Determine the [X, Y] coordinate at the center of the cell enclosing the given text.  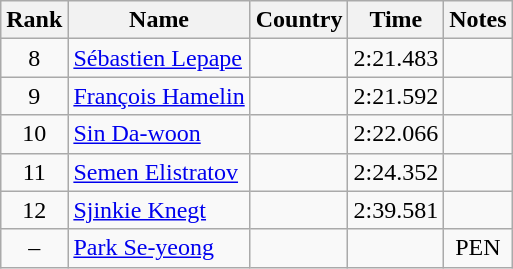
Time [396, 20]
12 [34, 210]
Sébastien Lepape [159, 58]
François Hamelin [159, 96]
2:24.352 [396, 172]
10 [34, 134]
Notes [478, 20]
11 [34, 172]
PEN [478, 248]
8 [34, 58]
Park Se-yeong [159, 248]
2:39.581 [396, 210]
Sin Da-woon [159, 134]
2:22.066 [396, 134]
Country [299, 20]
Sjinkie Knegt [159, 210]
Name [159, 20]
Rank [34, 20]
– [34, 248]
2:21.483 [396, 58]
9 [34, 96]
Semen Elistratov [159, 172]
2:21.592 [396, 96]
